Search for the cell housing the specified text and yield its [X, Y] center coordinate. 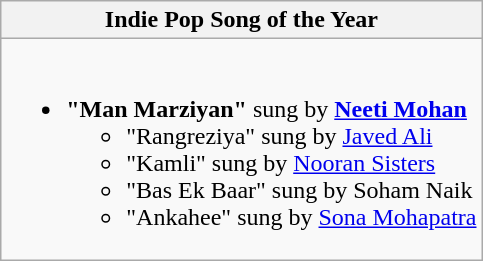
Indie Pop Song of the Year [242, 20]
